Find where the given text appears and provide that cell's center as (X, Y) coordinate. 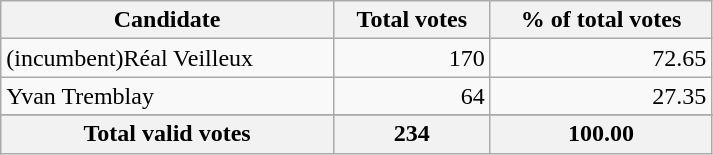
64 (412, 96)
(incumbent)Réal Veilleux (168, 58)
170 (412, 58)
Total valid votes (168, 134)
100.00 (601, 134)
27.35 (601, 96)
Total votes (412, 20)
72.65 (601, 58)
Yvan Tremblay (168, 96)
Candidate (168, 20)
% of total votes (601, 20)
234 (412, 134)
